Pinpoint the cell where the given text exists, returning its (x, y) midpoint coordinate. 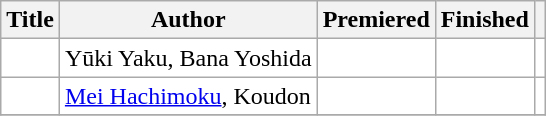
Title (30, 20)
Finished (484, 20)
Mei Hachimoku, Koudon (188, 96)
Yūki Yaku, Bana Yoshida (188, 58)
Premiered (376, 20)
Author (188, 20)
